Extract the [X, Y] coordinate from the center of the cell holding the provided text.  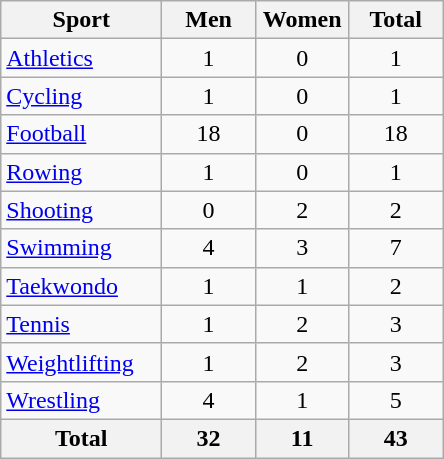
11 [302, 438]
7 [396, 248]
32 [209, 438]
Shooting [82, 210]
Sport [82, 20]
Cycling [82, 96]
5 [396, 400]
Taekwondo [82, 286]
Rowing [82, 172]
Football [82, 134]
Swimming [82, 248]
Women [302, 20]
Athletics [82, 58]
Men [209, 20]
43 [396, 438]
Tennis [82, 324]
Weightlifting [82, 362]
Wrestling [82, 400]
